Provide the [X, Y] coordinate of the cell's center where the given text is located.  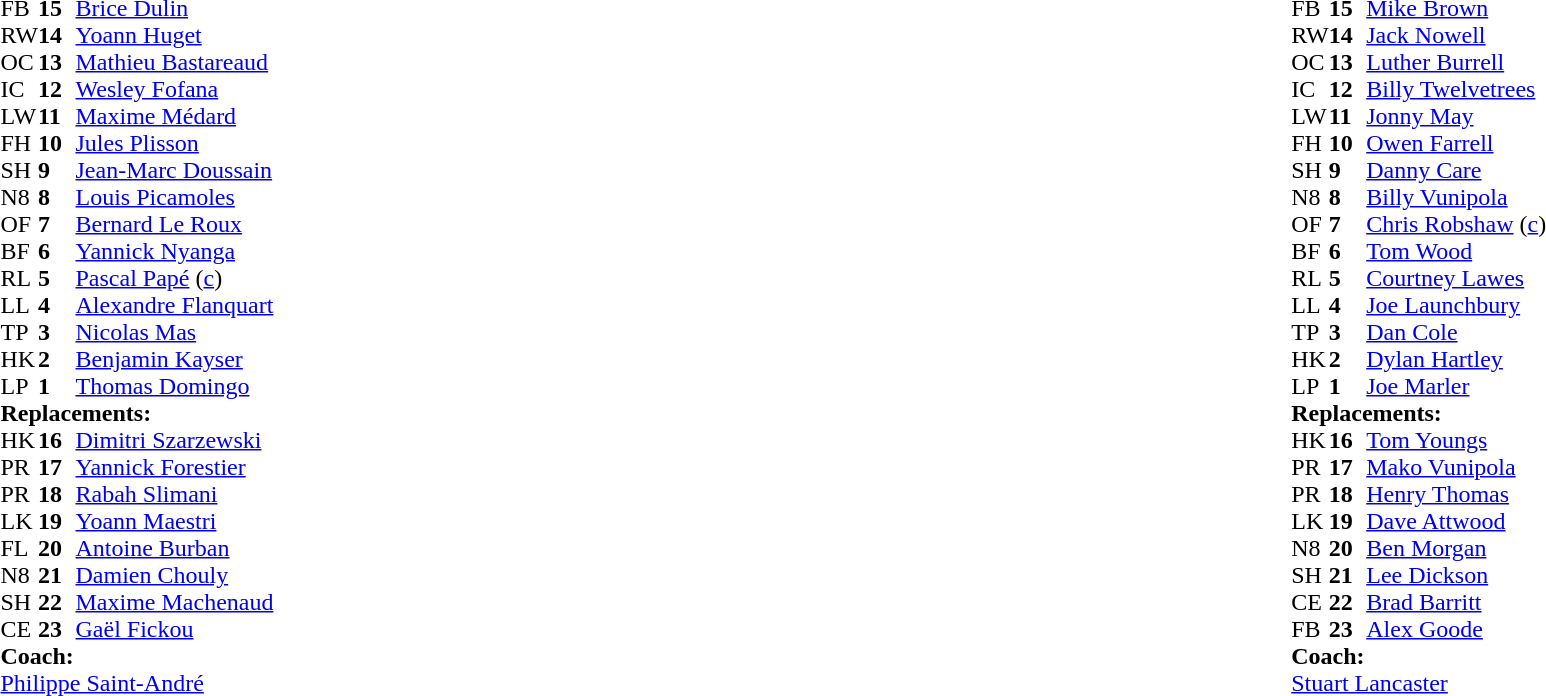
Dave Attwood [1456, 522]
Ben Morgan [1456, 548]
Henry Thomas [1456, 494]
Chris Robshaw (c) [1456, 224]
Yoann Huget [175, 36]
Antoine Burban [175, 548]
Dimitri Szarzewski [175, 440]
Luther Burrell [1456, 62]
Courtney Lawes [1456, 278]
Jonny May [1456, 116]
Alexandre Flanquart [175, 306]
Alex Goode [1456, 630]
Dan Cole [1456, 332]
Brad Barritt [1456, 602]
Danny Care [1456, 170]
Jean-Marc Doussain [175, 170]
FL [19, 548]
Billy Vunipola [1456, 198]
Billy Twelvetrees [1456, 90]
Rabah Slimani [175, 494]
FB [1310, 630]
Joe Launchbury [1456, 306]
Mathieu Bastareaud [175, 62]
Joe Marler [1456, 386]
Bernard Le Roux [175, 224]
Lee Dickson [1456, 576]
Louis Picamoles [175, 198]
Jack Nowell [1456, 36]
Wesley Fofana [175, 90]
Benjamin Kayser [175, 360]
Tom Youngs [1456, 440]
Nicolas Mas [175, 332]
Dylan Hartley [1456, 360]
Tom Wood [1456, 252]
Yannick Nyanga [175, 252]
Thomas Domingo [175, 386]
Maxime Machenaud [175, 602]
Owen Farrell [1456, 144]
Gaël Fickou [175, 630]
Damien Chouly [175, 576]
Mako Vunipola [1456, 468]
Yannick Forestier [175, 468]
Yoann Maestri [175, 522]
Jules Plisson [175, 144]
Maxime Médard [175, 116]
Pascal Papé (c) [175, 278]
